Determine the [X, Y] coordinate at the center of the cell enclosing the given text.  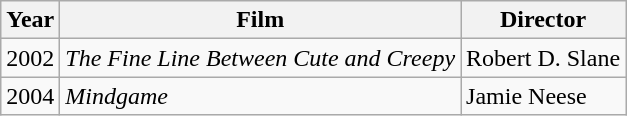
Jamie Neese [544, 96]
Mindgame [260, 96]
2004 [30, 96]
Year [30, 20]
Film [260, 20]
Director [544, 20]
2002 [30, 58]
The Fine Line Between Cute and Creepy [260, 58]
Robert D. Slane [544, 58]
